Find where the given text appears and provide that cell's center as [x, y] coordinate. 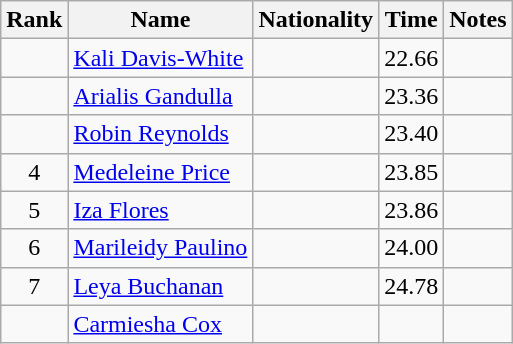
Carmiesha Cox [160, 324]
Marileidy Paulino [160, 248]
Name [160, 20]
Kali Davis-White [160, 58]
Iza Flores [160, 210]
23.85 [412, 172]
Rank [34, 20]
4 [34, 172]
5 [34, 210]
Time [412, 20]
Nationality [316, 20]
Notes [478, 20]
Medeleine Price [160, 172]
Robin Reynolds [160, 134]
23.40 [412, 134]
7 [34, 286]
6 [34, 248]
23.86 [412, 210]
Arialis Gandulla [160, 96]
22.66 [412, 58]
23.36 [412, 96]
24.00 [412, 248]
24.78 [412, 286]
Leya Buchanan [160, 286]
